Identify which cell holds the provided text, then report its (x, y) central coordinate. 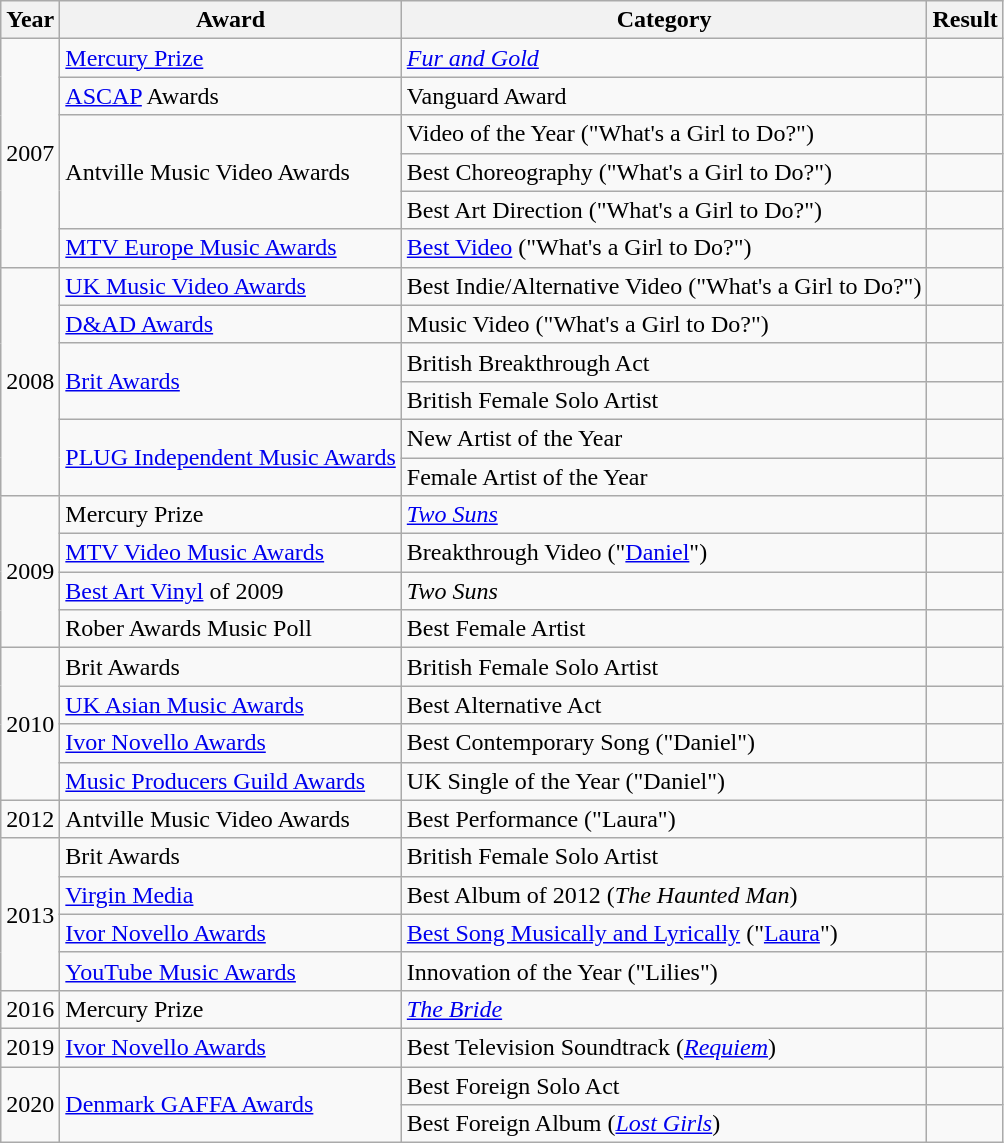
Video of the Year ("What's a Girl to Do?") (664, 134)
Award (230, 20)
D&AD Awards (230, 324)
Best Art Direction ("What's a Girl to Do?") (664, 210)
Result (965, 20)
2009 (30, 572)
2007 (30, 153)
Breakthrough Video ("Daniel") (664, 553)
Best Performance ("Laura") (664, 819)
2013 (30, 914)
Best Contemporary Song ("Daniel") (664, 743)
Female Artist of the Year (664, 477)
New Artist of the Year (664, 438)
Rober Awards Music Poll (230, 629)
MTV Europe Music Awards (230, 248)
2020 (30, 1104)
Innovation of the Year ("Lilies") (664, 971)
ASCAP Awards (230, 96)
The Bride (664, 1009)
Category (664, 20)
2008 (30, 381)
Best Female Artist (664, 629)
UK Single of the Year ("Daniel") (664, 781)
Best Album of 2012 (The Haunted Man) (664, 895)
Best Alternative Act (664, 705)
2012 (30, 819)
Best Television Soundtrack (Requiem) (664, 1047)
Virgin Media (230, 895)
Music Video ("What's a Girl to Do?") (664, 324)
Best Foreign Solo Act (664, 1085)
British Breakthrough Act (664, 362)
Best Song Musically and Lyrically ("Laura") (664, 933)
UK Asian Music Awards (230, 705)
2016 (30, 1009)
Year (30, 20)
PLUG Independent Music Awards (230, 457)
UK Music Video Awards (230, 286)
2019 (30, 1047)
Denmark GAFFA Awards (230, 1104)
Best Choreography ("What's a Girl to Do?") (664, 172)
Music Producers Guild Awards (230, 781)
Best Art Vinyl of 2009 (230, 591)
2010 (30, 724)
YouTube Music Awards (230, 971)
Best Video ("What's a Girl to Do?") (664, 248)
Best Foreign Album (Lost Girls) (664, 1124)
Best Indie/Alternative Video ("What's a Girl to Do?") (664, 286)
Fur and Gold (664, 58)
Vanguard Award (664, 96)
MTV Video Music Awards (230, 553)
